Locate the cell with the specified text and output its [x, y] center coordinate. 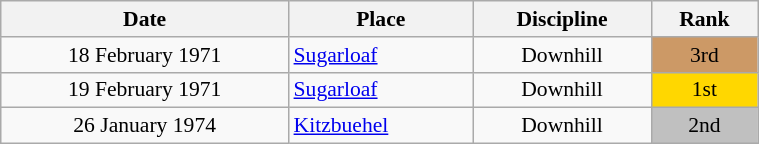
3rd [704, 55]
26 January 1974 [145, 126]
Rank [704, 19]
18 February 1971 [145, 55]
Place [381, 19]
1st [704, 90]
Date [145, 19]
Kitzbuehel [381, 126]
Discipline [562, 19]
2nd [704, 126]
19 February 1971 [145, 90]
